Provide the [x, y] coordinate of the cell's center where the given text is located.  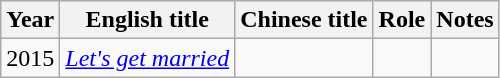
2015 [30, 58]
Chinese title [304, 20]
Notes [465, 20]
Role [402, 20]
Year [30, 20]
English title [148, 20]
Let's get married [148, 58]
